Return the (X, Y) coordinate for the center point of the cell that contains the specified text.  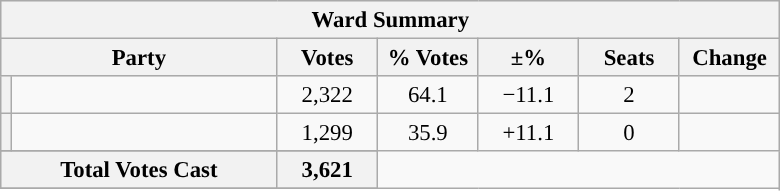
Total Votes Cast (139, 170)
±% (528, 58)
+11.1 (528, 133)
1,299 (328, 133)
2,322 (328, 95)
2 (630, 95)
Votes (328, 58)
Party (139, 58)
% Votes (428, 58)
Seats (630, 58)
35.9 (428, 133)
−11.1 (528, 95)
3,621 (328, 170)
Ward Summary (390, 20)
Change (730, 58)
64.1 (428, 95)
0 (630, 133)
